Determine the (x, y) coordinate at the center of the cell enclosing the given text.  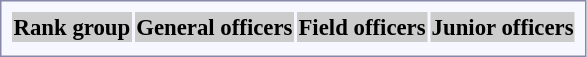
Field officers (362, 27)
General officers (214, 27)
Junior officers (502, 27)
Rank group (72, 27)
